Search for the cell housing the specified text and yield its (x, y) center coordinate. 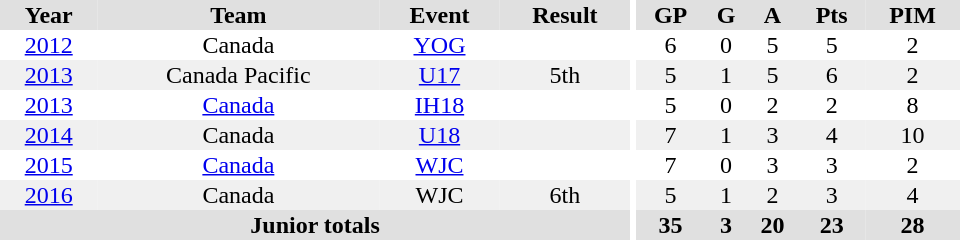
20 (773, 225)
G (726, 15)
Junior totals (315, 225)
10 (912, 135)
Event (439, 15)
YOG (439, 45)
PIM (912, 15)
Canada Pacific (238, 75)
A (773, 15)
2012 (48, 45)
2015 (48, 165)
Year (48, 15)
IH18 (439, 105)
5th (566, 75)
U17 (439, 75)
28 (912, 225)
35 (670, 225)
23 (832, 225)
GP (670, 15)
6th (566, 195)
Team (238, 15)
Pts (832, 15)
2014 (48, 135)
8 (912, 105)
Result (566, 15)
U18 (439, 135)
2016 (48, 195)
